Search for the cell housing the specified text and yield its [x, y] center coordinate. 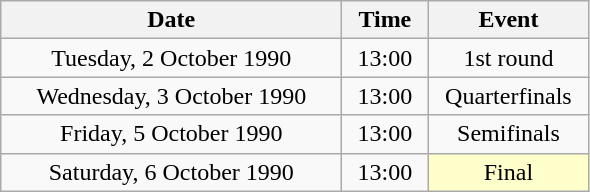
Saturday, 6 October 1990 [172, 172]
Semifinals [508, 134]
Time [385, 20]
Wednesday, 3 October 1990 [172, 96]
Final [508, 172]
Friday, 5 October 1990 [172, 134]
Date [172, 20]
1st round [508, 58]
Event [508, 20]
Tuesday, 2 October 1990 [172, 58]
Quarterfinals [508, 96]
